From the cell containing the given text, extract its center point as (x, y) coordinate. 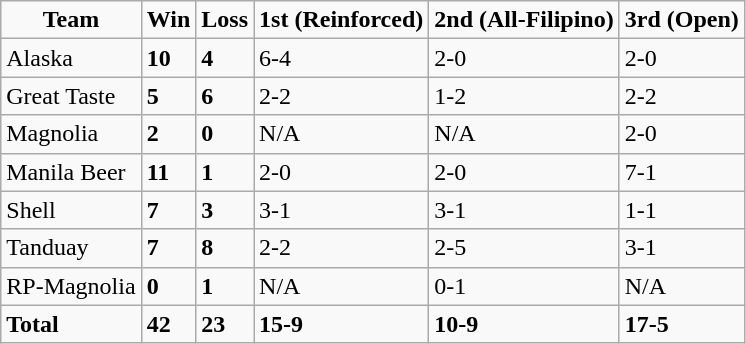
1-1 (682, 210)
17-5 (682, 324)
Alaska (71, 58)
1st (Reinforced) (342, 20)
2 (168, 134)
Loss (225, 20)
15-9 (342, 324)
8 (225, 248)
5 (168, 96)
23 (225, 324)
2-5 (524, 248)
6-4 (342, 58)
3rd (Open) (682, 20)
10-9 (524, 324)
RP-Magnolia (71, 286)
Win (168, 20)
42 (168, 324)
Manila Beer (71, 172)
1-2 (524, 96)
10 (168, 58)
11 (168, 172)
4 (225, 58)
Great Taste (71, 96)
6 (225, 96)
7-1 (682, 172)
Magnolia (71, 134)
0-1 (524, 286)
3 (225, 210)
Team (71, 20)
Total (71, 324)
Shell (71, 210)
2nd (All-Filipino) (524, 20)
Tanduay (71, 248)
